Extract the (X, Y) coordinate from the center of the cell holding the provided text.  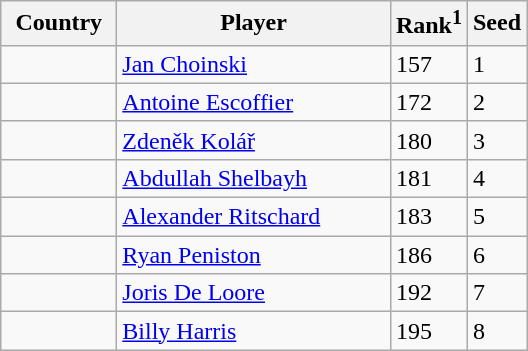
181 (428, 178)
183 (428, 217)
180 (428, 140)
5 (496, 217)
Abdullah Shelbayh (254, 178)
Joris De Loore (254, 293)
2 (496, 102)
Billy Harris (254, 331)
6 (496, 255)
3 (496, 140)
195 (428, 331)
8 (496, 331)
Zdeněk Kolář (254, 140)
Seed (496, 24)
Alexander Ritschard (254, 217)
Antoine Escoffier (254, 102)
4 (496, 178)
Player (254, 24)
186 (428, 255)
192 (428, 293)
Country (59, 24)
Rank1 (428, 24)
Ryan Peniston (254, 255)
172 (428, 102)
157 (428, 64)
Jan Choinski (254, 64)
7 (496, 293)
1 (496, 64)
